Capture the cell that displays the provided text and extract its (X, Y) central coordinate. 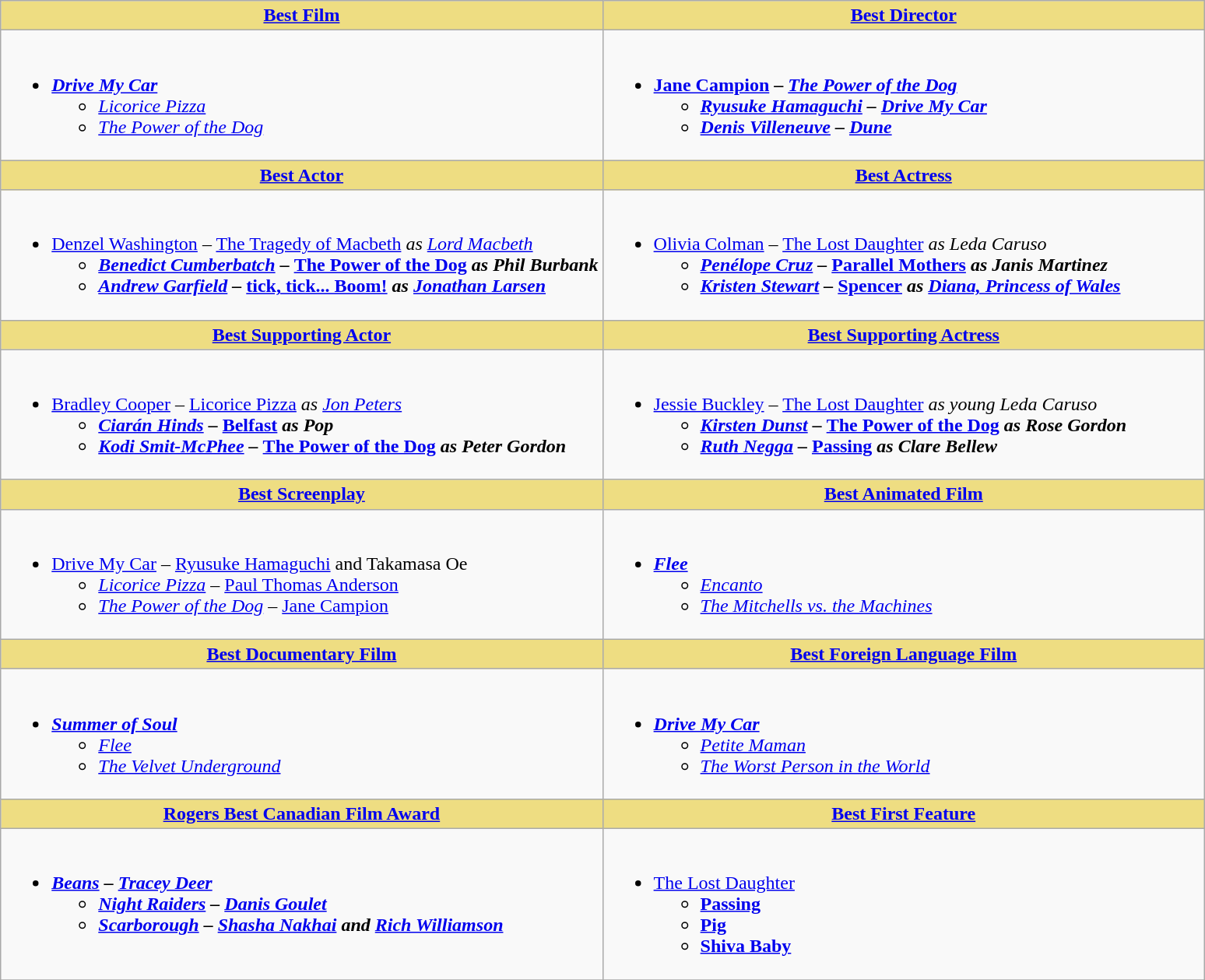
Best Documentary Film (302, 654)
Drive My CarLicorice PizzaThe Power of the Dog (302, 95)
Best Film (302, 16)
Jane Campion – The Power of the DogRyusuke Hamaguchi – Drive My CarDenis Villeneuve – Dune (903, 95)
FleeEncantoThe Mitchells vs. the Machines (903, 574)
Summer of SoulFleeThe Velvet Underground (302, 733)
Drive My Car – Ryusuke Hamaguchi and Takamasa OeLicorice Pizza – Paul Thomas AndersonThe Power of the Dog – Jane Campion (302, 574)
Best First Feature (903, 813)
Best Director (903, 16)
Best Supporting Actor (302, 335)
Rogers Best Canadian Film Award (302, 813)
Best Actor (302, 175)
Beans – Tracey DeerNight Raiders – Danis GouletScarborough – Shasha Nakhai and Rich Williamson (302, 904)
Drive My CarPetite MamanThe Worst Person in the World (903, 733)
Best Supporting Actress (903, 335)
Best Actress (903, 175)
Best Foreign Language Film (903, 654)
Jessie Buckley – The Lost Daughter as young Leda CarusoKirsten Dunst – The Power of the Dog as Rose GordonRuth Negga – Passing as Clare Bellew (903, 414)
The Lost DaughterPassingPigShiva Baby (903, 904)
Bradley Cooper – Licorice Pizza as Jon PetersCiarán Hinds – Belfast as PopKodi Smit-McPhee – The Power of the Dog as Peter Gordon (302, 414)
Best Screenplay (302, 494)
Best Animated Film (903, 494)
